Find where the given text appears and provide that cell's center as (X, Y) coordinate. 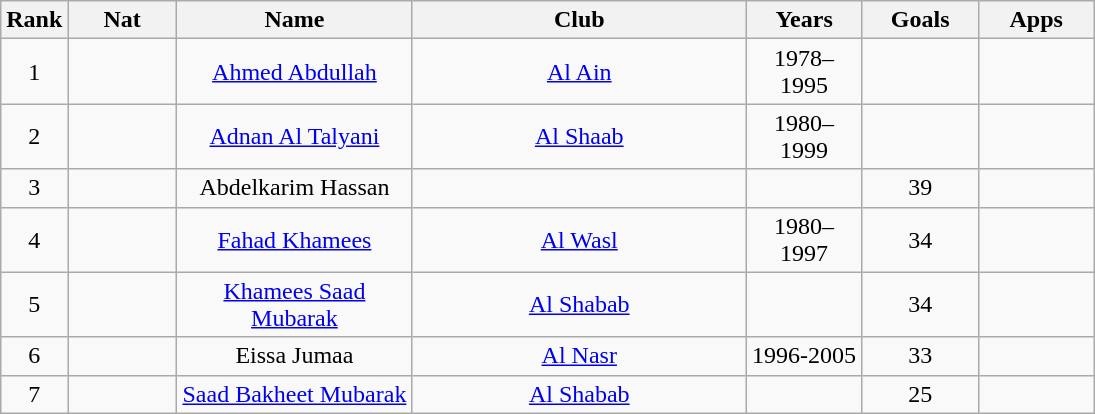
1980–1997 (804, 240)
33 (920, 356)
Nat (122, 20)
Al Wasl (579, 240)
Al Nasr (579, 356)
Al Shaab (579, 136)
Apps (1036, 20)
25 (920, 394)
Fahad Khamees (294, 240)
Rank (34, 20)
Eissa Jumaa (294, 356)
Khamees Saad Mubarak (294, 304)
1 (34, 72)
5 (34, 304)
1980–1999 (804, 136)
Saad Bakheet Mubarak (294, 394)
Club (579, 20)
Abdelkarim Hassan (294, 188)
7 (34, 394)
1978–1995 (804, 72)
Adnan Al Talyani (294, 136)
Al Ain (579, 72)
Goals (920, 20)
Name (294, 20)
2 (34, 136)
6 (34, 356)
Ahmed Abdullah (294, 72)
1996-2005 (804, 356)
Years (804, 20)
4 (34, 240)
3 (34, 188)
39 (920, 188)
